Determine the [x, y] coordinate at the center of the cell enclosing the given text.  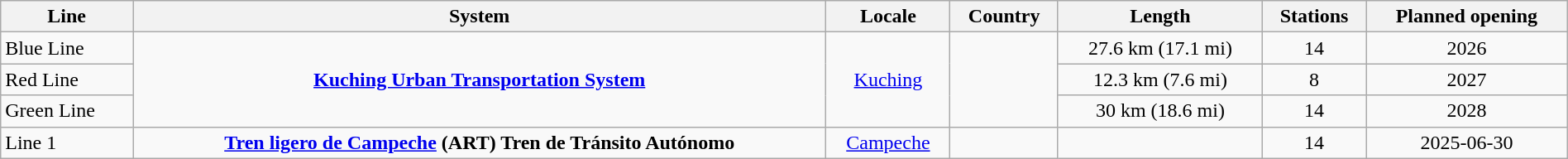
30 km (18.6 mi) [1159, 111]
Campeche [888, 142]
Locale [888, 17]
27.6 km (17.1 mi) [1159, 48]
Line 1 [67, 142]
2026 [1467, 48]
Length [1159, 17]
Blue Line [67, 48]
System [479, 17]
2027 [1467, 79]
Country [1004, 17]
Line [67, 17]
12.3 km (7.6 mi) [1159, 79]
Kuching [888, 79]
Kuching Urban Transportation System [479, 79]
Red Line [67, 79]
Planned opening [1467, 17]
2025-06-30 [1467, 142]
2028 [1467, 111]
Tren ligero de Campeche (ART) Tren de Tránsito Autónomo [479, 142]
8 [1313, 79]
Green Line [67, 111]
Stations [1313, 17]
